Provide the (x, y) coordinate of the cell's center where the given text is located.  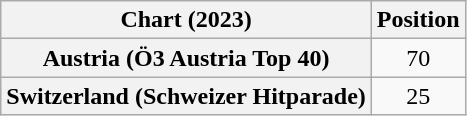
70 (418, 58)
25 (418, 96)
Austria (Ö3 Austria Top 40) (186, 58)
Switzerland (Schweizer Hitparade) (186, 96)
Position (418, 20)
Chart (2023) (186, 20)
